Find where the given text appears and provide that cell's center as [x, y] coordinate. 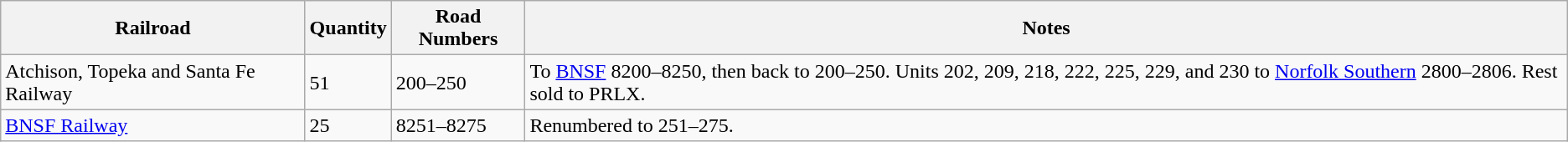
Renumbered to 251–275. [1046, 125]
To BNSF 8200–8250, then back to 200–250. Units 202, 209, 218, 222, 225, 229, and 230 to Norfolk Southern 2800–2806. Rest sold to PRLX. [1046, 82]
Road Numbers [458, 28]
BNSF Railway [152, 125]
Atchison, Topeka and Santa Fe Railway [152, 82]
Railroad [152, 28]
8251–8275 [458, 125]
Quantity [348, 28]
Notes [1046, 28]
51 [348, 82]
25 [348, 125]
200–250 [458, 82]
